Find where the given text appears and provide that cell's center as [X, Y] coordinate. 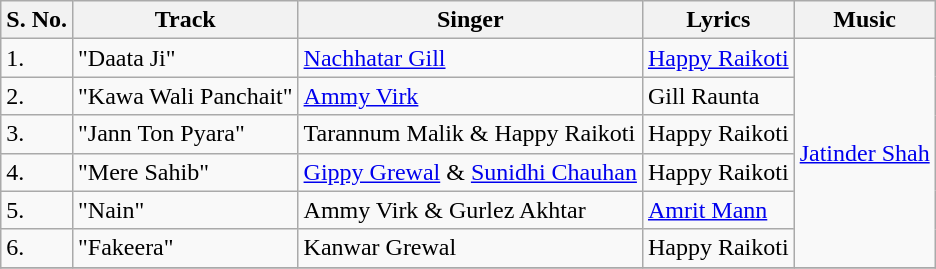
Kanwar Grewal [470, 248]
5. [37, 210]
Ammy Virk [470, 96]
Jatinder Shah [864, 153]
Nachhatar Gill [470, 58]
Ammy Virk & Gurlez Akhtar [470, 210]
Amrit Mann [718, 210]
Track [185, 20]
3. [37, 134]
Tarannum Malik & Happy Raikoti [470, 134]
Gill Raunta [718, 96]
Gippy Grewal & Sunidhi Chauhan [470, 172]
Singer [470, 20]
"Nain" [185, 210]
S. No. [37, 20]
Lyrics [718, 20]
"Fakeera" [185, 248]
"Daata Ji" [185, 58]
"Jann Ton Pyara" [185, 134]
"Kawa Wali Panchait" [185, 96]
4. [37, 172]
Music [864, 20]
"Mere Sahib" [185, 172]
1. [37, 58]
2. [37, 96]
6. [37, 248]
